Identify which cell holds the provided text, then report its [x, y] central coordinate. 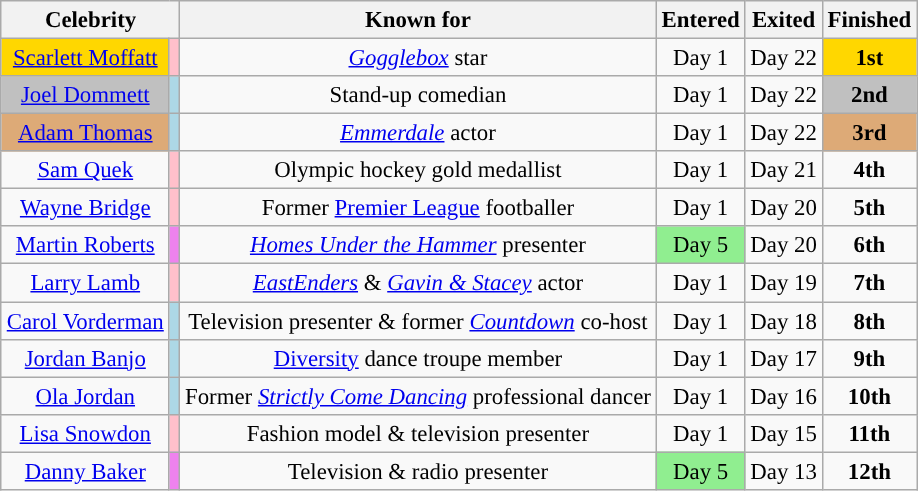
Day 19 [784, 283]
Finished [869, 20]
Carol Vorderman [85, 321]
7th [869, 283]
9th [869, 358]
Day 17 [784, 358]
Television & radio presenter [418, 471]
Day 16 [784, 396]
12th [869, 471]
1st [869, 57]
EastEnders & Gavin & Stacey actor [418, 283]
Celebrity [90, 20]
Television presenter & former Countdown co-host [418, 321]
Former Premier League footballer [418, 208]
Ola Jordan [85, 396]
Sam Quek [85, 170]
Diversity dance troupe member [418, 358]
Day 18 [784, 321]
Scarlett Moffatt [85, 57]
10th [869, 396]
3rd [869, 133]
4th [869, 170]
Known for [418, 20]
Martin Roberts [85, 245]
Stand-up comedian [418, 95]
6th [869, 245]
Entered [700, 20]
Emmerdale actor [418, 133]
5th [869, 208]
Homes Under the Hammer presenter [418, 245]
Day 13 [784, 471]
2nd [869, 95]
11th [869, 433]
Fashion model & television presenter [418, 433]
Joel Dommett [85, 95]
Lisa Snowdon [85, 433]
Olympic hockey gold medallist [418, 170]
Former Strictly Come Dancing professional dancer [418, 396]
Gogglebox star [418, 57]
Day 15 [784, 433]
Exited [784, 20]
Danny Baker [85, 471]
Larry Lamb [85, 283]
Day 21 [784, 170]
Adam Thomas [85, 133]
8th [869, 321]
Wayne Bridge [85, 208]
Jordan Banjo [85, 358]
